Scan for the cell matching the given text and deliver its [X, Y] coordinate at center. 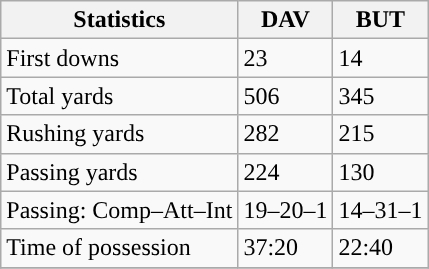
Passing yards [120, 172]
224 [286, 172]
22:40 [380, 248]
DAV [286, 20]
Time of possession [120, 248]
282 [286, 134]
506 [286, 96]
First downs [120, 58]
BUT [380, 20]
215 [380, 134]
37:20 [286, 248]
Statistics [120, 20]
23 [286, 58]
Passing: Comp–Att–Int [120, 210]
345 [380, 96]
14 [380, 58]
Rushing yards [120, 134]
Total yards [120, 96]
130 [380, 172]
14–31–1 [380, 210]
19–20–1 [286, 210]
